Detect which cell encompasses the target text, then output its (x, y) center coordinate. 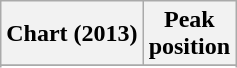
Chart (2013) (72, 34)
Peakposition (189, 34)
